Search for the cell housing the specified text and yield its (x, y) center coordinate. 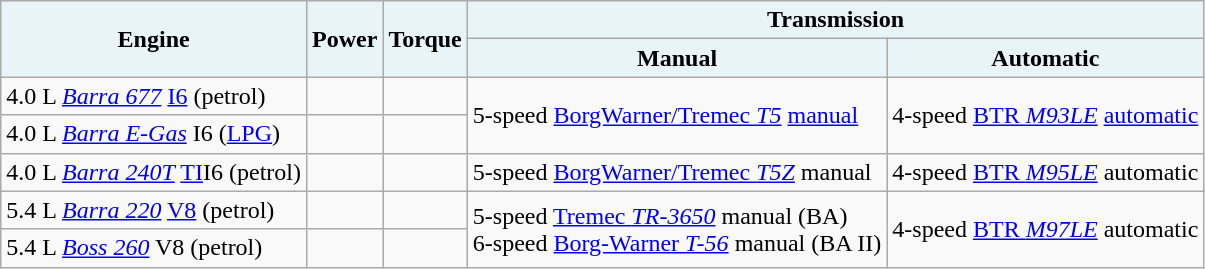
Engine (154, 39)
Power (344, 39)
4.0 L Barra 240T TII6 (petrol) (154, 172)
4-speed BTR M95LE automatic (1046, 172)
4.0 L Barra E-Gas I6 (LPG) (154, 134)
4.0 L Barra 677 I6 (petrol) (154, 96)
5.4 L Boss 260 V8 (petrol) (154, 248)
Automatic (1046, 58)
Transmission (836, 20)
4-speed BTR M93LE automatic (1046, 115)
Torque (425, 39)
5-speed Tremec TR-3650 manual (BA)6-speed Borg-Warner T-56 manual (BA II) (676, 229)
5-speed BorgWarner/Tremec T5Z manual (676, 172)
4-speed BTR M97LE automatic (1046, 229)
5-speed BorgWarner/Tremec T5 manual (676, 115)
5.4 L Barra 220 V8 (petrol) (154, 210)
Manual (676, 58)
